Determine the [X, Y] coordinate at the center of the cell enclosing the given text.  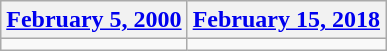
February 5, 2000 [94, 20]
February 15, 2018 [286, 20]
